Provide the (x, y) coordinate of the cell's center where the given text is located.  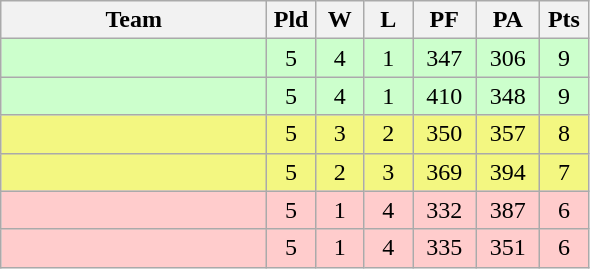
PF (444, 20)
351 (508, 248)
369 (444, 172)
350 (444, 134)
Team (134, 20)
L (388, 20)
357 (508, 134)
410 (444, 96)
335 (444, 248)
394 (508, 172)
306 (508, 58)
Pts (564, 20)
348 (508, 96)
Pld (292, 20)
347 (444, 58)
W (340, 20)
7 (564, 172)
8 (564, 134)
PA (508, 20)
332 (444, 210)
387 (508, 210)
